Search for the cell housing the specified text and yield its (X, Y) center coordinate. 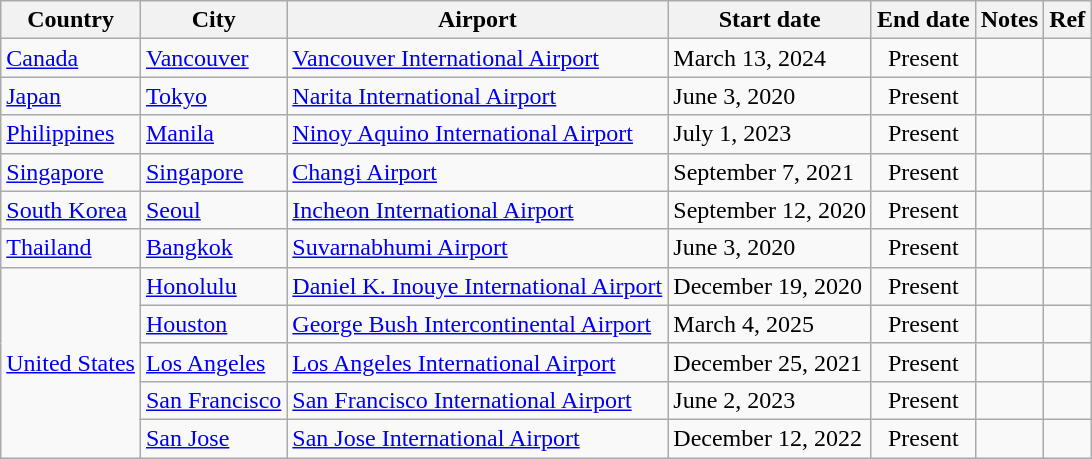
March 13, 2024 (770, 58)
Philippines (71, 134)
July 1, 2023 (770, 134)
Bangkok (213, 248)
Ref (1068, 20)
End date (923, 20)
June 2, 2023 (770, 400)
Canada (71, 58)
Suvarnabhumi Airport (478, 248)
Start date (770, 20)
San Jose (213, 438)
Los Angeles International Airport (478, 362)
September 12, 2020 (770, 210)
Tokyo (213, 96)
Notes (1009, 20)
Ninoy Aquino International Airport (478, 134)
Vancouver (213, 58)
Los Angeles (213, 362)
Country (71, 20)
Thailand (71, 248)
San Francisco International Airport (478, 400)
December 19, 2020 (770, 286)
Changi Airport (478, 172)
Manila (213, 134)
Seoul (213, 210)
Narita International Airport (478, 96)
City (213, 20)
Honolulu (213, 286)
George Bush Intercontinental Airport (478, 324)
San Jose International Airport (478, 438)
December 25, 2021 (770, 362)
San Francisco (213, 400)
Airport (478, 20)
September 7, 2021 (770, 172)
South Korea (71, 210)
Daniel K. Inouye International Airport (478, 286)
United States (71, 362)
March 4, 2025 (770, 324)
Japan (71, 96)
Vancouver International Airport (478, 58)
Incheon International Airport (478, 210)
December 12, 2022 (770, 438)
Houston (213, 324)
